Search for the cell housing the specified text and yield its (x, y) center coordinate. 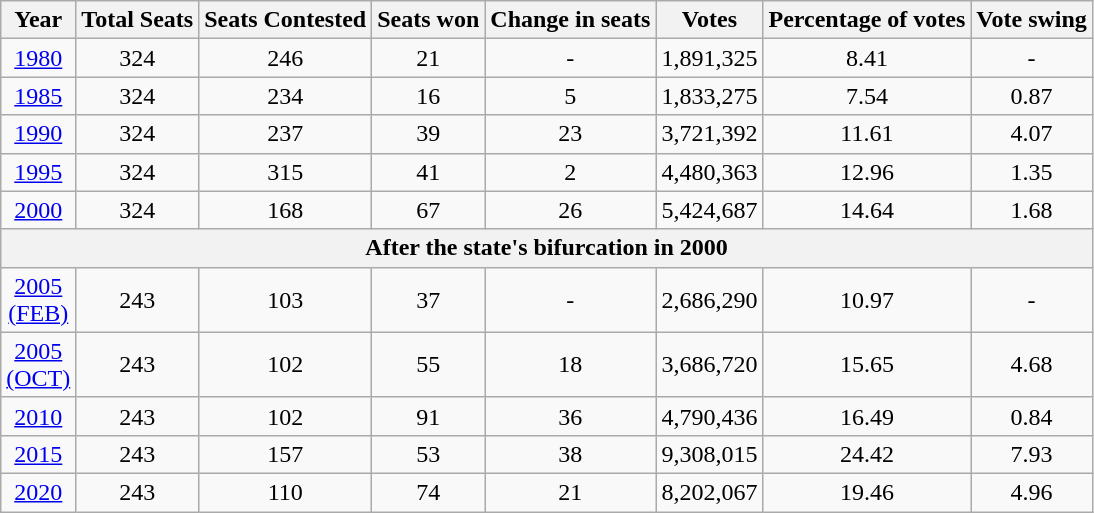
26 (570, 210)
15.65 (867, 364)
91 (428, 416)
23 (570, 134)
9,308,015 (710, 454)
37 (428, 300)
67 (428, 210)
41 (428, 172)
234 (286, 96)
1,833,275 (710, 96)
Seats won (428, 20)
Seats Contested (286, 20)
4.68 (1032, 364)
2005(FEB) (38, 300)
3,686,720 (710, 364)
8,202,067 (710, 492)
Percentage of votes (867, 20)
Year (38, 20)
0.84 (1032, 416)
168 (286, 210)
16 (428, 96)
5,424,687 (710, 210)
237 (286, 134)
1990 (38, 134)
4,480,363 (710, 172)
10.97 (867, 300)
8.41 (867, 58)
1995 (38, 172)
12.96 (867, 172)
2020 (38, 492)
Total Seats (138, 20)
Vote swing (1032, 20)
19.46 (867, 492)
38 (570, 454)
3,721,392 (710, 134)
14.64 (867, 210)
0.87 (1032, 96)
2,686,290 (710, 300)
7.93 (1032, 454)
Change in seats (570, 20)
53 (428, 454)
157 (286, 454)
1.35 (1032, 172)
1.68 (1032, 210)
110 (286, 492)
1985 (38, 96)
7.54 (867, 96)
11.61 (867, 134)
74 (428, 492)
5 (570, 96)
After the state's bifurcation in 2000 (547, 248)
4.96 (1032, 492)
2000 (38, 210)
103 (286, 300)
4,790,436 (710, 416)
2005(OCT) (38, 364)
2015 (38, 454)
1980 (38, 58)
Votes (710, 20)
2 (570, 172)
4.07 (1032, 134)
39 (428, 134)
18 (570, 364)
1,891,325 (710, 58)
16.49 (867, 416)
24.42 (867, 454)
246 (286, 58)
2010 (38, 416)
55 (428, 364)
36 (570, 416)
315 (286, 172)
